Provide the (x, y) coordinate of the cell's center where the given text is located.  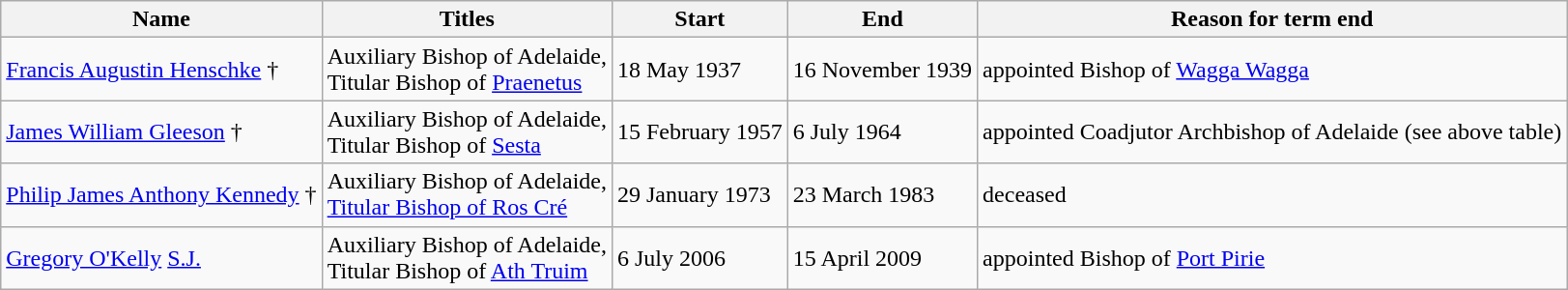
Reason for term end (1272, 19)
Start (699, 19)
Auxiliary Bishop of Adelaide,Titular Bishop of Ros Cré (467, 195)
Titles (467, 19)
deceased (1272, 195)
appointed Bishop of Wagga Wagga (1272, 70)
6 July 1964 (882, 131)
Philip James Anthony Kennedy † (161, 195)
Auxiliary Bishop of Adelaide,Titular Bishop of Praenetus (467, 70)
James William Gleeson † (161, 131)
16 November 1939 (882, 70)
Auxiliary Bishop of Adelaide,Titular Bishop of Sesta (467, 131)
Francis Augustin Henschke † (161, 70)
Auxiliary Bishop of Adelaide,Titular Bishop of Ath Truim (467, 257)
End (882, 19)
appointed Coadjutor Archbishop of Adelaide (see above table) (1272, 131)
15 February 1957 (699, 131)
appointed Bishop of Port Pirie (1272, 257)
6 July 2006 (699, 257)
23 March 1983 (882, 195)
18 May 1937 (699, 70)
29 January 1973 (699, 195)
Gregory O'Kelly S.J. (161, 257)
Name (161, 19)
15 April 2009 (882, 257)
